Pinpoint the cell where the given text exists, returning its [x, y] midpoint coordinate. 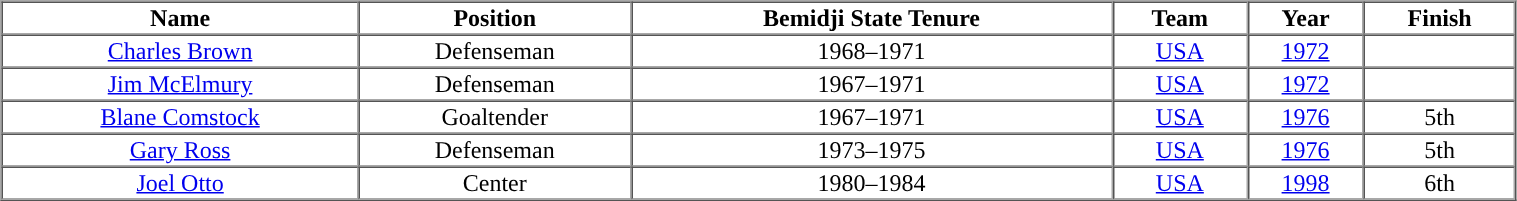
1980–1984 [872, 182]
Joel Otto [180, 182]
Bemidji State Tenure [872, 18]
1968–1971 [872, 50]
Center [495, 182]
Position [495, 18]
Charles Brown [180, 50]
Name [180, 18]
Gary Ross [180, 150]
Goaltender [495, 116]
6th [1440, 182]
Year [1306, 18]
1998 [1306, 182]
Blane Comstock [180, 116]
1973–1975 [872, 150]
Team [1180, 18]
Jim McElmury [180, 84]
Finish [1440, 18]
